Output the (X, Y) coordinate of the center of the cell containing the given text.  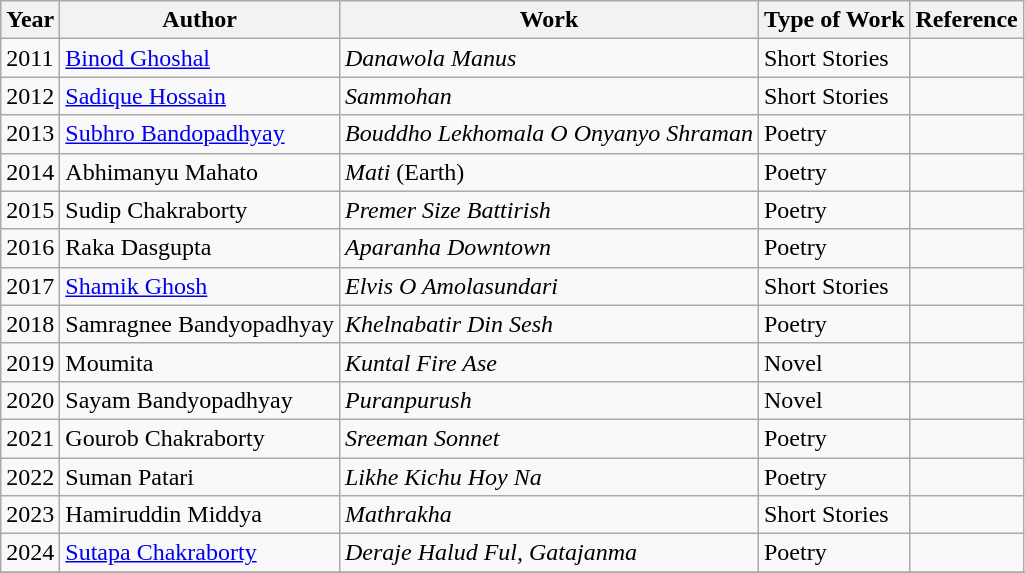
Sayam Bandyopadhyay (200, 400)
Bouddho Lekhomala O Onyanyo Shraman (548, 134)
2022 (30, 477)
Work (548, 20)
Puranpurush (548, 400)
Year (30, 20)
Sutapa Chakraborty (200, 553)
2017 (30, 286)
Hamiruddin Middya (200, 515)
Sudip Chakraborty (200, 210)
Subhro Bandopadhyay (200, 134)
Suman Patari (200, 477)
2019 (30, 362)
2020 (30, 400)
Sadique Hossain (200, 96)
Sreeman Sonnet (548, 438)
2014 (30, 172)
Khelnabatir Din Sesh (548, 324)
2018 (30, 324)
Shamik Ghosh (200, 286)
2016 (30, 248)
2024 (30, 553)
Kuntal Fire Ase (548, 362)
Elvis O Amolasundari (548, 286)
2015 (30, 210)
Binod Ghoshal (200, 58)
2021 (30, 438)
2023 (30, 515)
Sammohan (548, 96)
Raka Dasgupta (200, 248)
Danawola Manus (548, 58)
Premer Size Battirish (548, 210)
Deraje Halud Ful, Gatajanma (548, 553)
2013 (30, 134)
Aparanha Downtown (548, 248)
2011 (30, 58)
Type of Work (834, 20)
2012 (30, 96)
Moumita (200, 362)
Gourob Chakraborty (200, 438)
Abhimanyu Mahato (200, 172)
Reference (966, 20)
Mati (Earth) (548, 172)
Author (200, 20)
Samragnee Bandyopadhyay (200, 324)
Mathrakha (548, 515)
Likhe Kichu Hoy Na (548, 477)
